Determine the (x, y) coordinate at the center of the cell enclosing the given text.  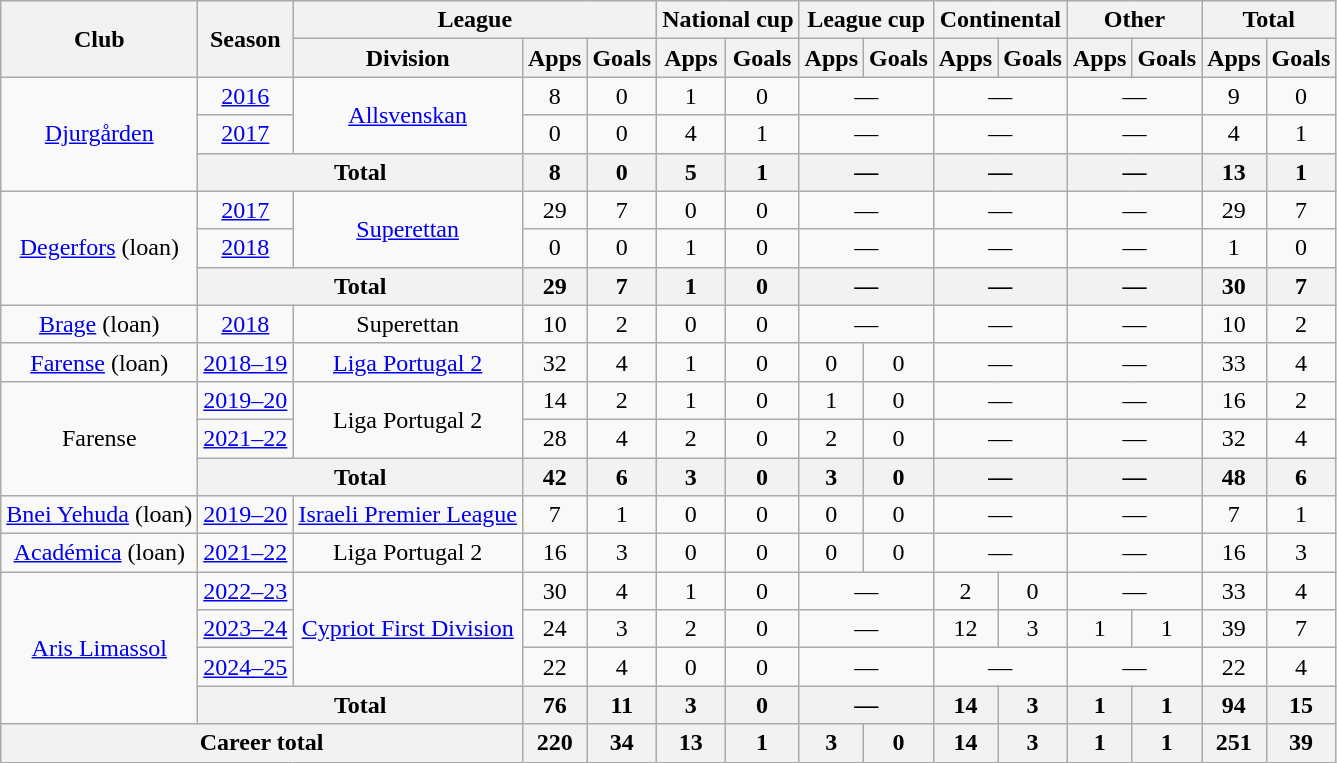
76 (554, 705)
Aris Limassol (100, 648)
Season (246, 39)
Club (100, 39)
94 (1234, 705)
Brage (loan) (100, 324)
Continental (1000, 20)
11 (622, 705)
Division (408, 58)
Israeli Premier League (408, 515)
2024–25 (246, 667)
Degerfors (loan) (100, 248)
42 (554, 477)
15 (1301, 705)
28 (554, 438)
League cup (866, 20)
2016 (246, 96)
Career total (262, 743)
48 (1234, 477)
Djurgården (100, 134)
Académica (loan) (100, 553)
2018–19 (246, 362)
Other (1134, 20)
34 (622, 743)
Farense (loan) (100, 362)
12 (965, 629)
Bnei Yehuda (loan) (100, 515)
24 (554, 629)
2023–24 (246, 629)
5 (691, 172)
251 (1234, 743)
National cup (728, 20)
Farense (100, 438)
Allsvenskan (408, 115)
League (475, 20)
Cypriot First Division (408, 629)
2022–23 (246, 591)
9 (1234, 96)
220 (554, 743)
